Determine the (X, Y) coordinate at the center of the cell enclosing the given text.  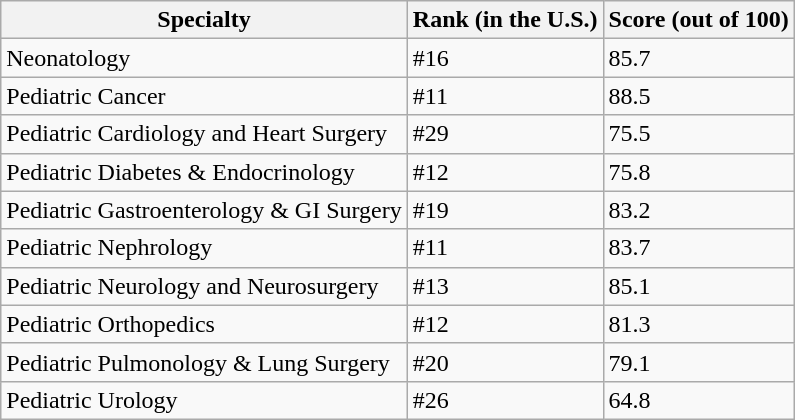
Pediatric Neurology and Neurosurgery (204, 286)
Neonatology (204, 58)
85.1 (698, 286)
83.2 (698, 210)
75.5 (698, 134)
Pediatric Urology (204, 400)
79.1 (698, 362)
64.8 (698, 400)
Pediatric Orthopedics (204, 324)
88.5 (698, 96)
#16 (505, 58)
Pediatric Cardiology and Heart Surgery (204, 134)
Score (out of 100) (698, 20)
85.7 (698, 58)
#26 (505, 400)
#20 (505, 362)
Pediatric Diabetes & Endocrinology (204, 172)
Pediatric Nephrology (204, 248)
#19 (505, 210)
#29 (505, 134)
83.7 (698, 248)
Pediatric Cancer (204, 96)
81.3 (698, 324)
Rank (in the U.S.) (505, 20)
#13 (505, 286)
Specialty (204, 20)
Pediatric Pulmonology & Lung Surgery (204, 362)
Pediatric Gastroenterology & GI Surgery (204, 210)
75.8 (698, 172)
